Pinpoint the cell where the given text exists, returning its (X, Y) midpoint coordinate. 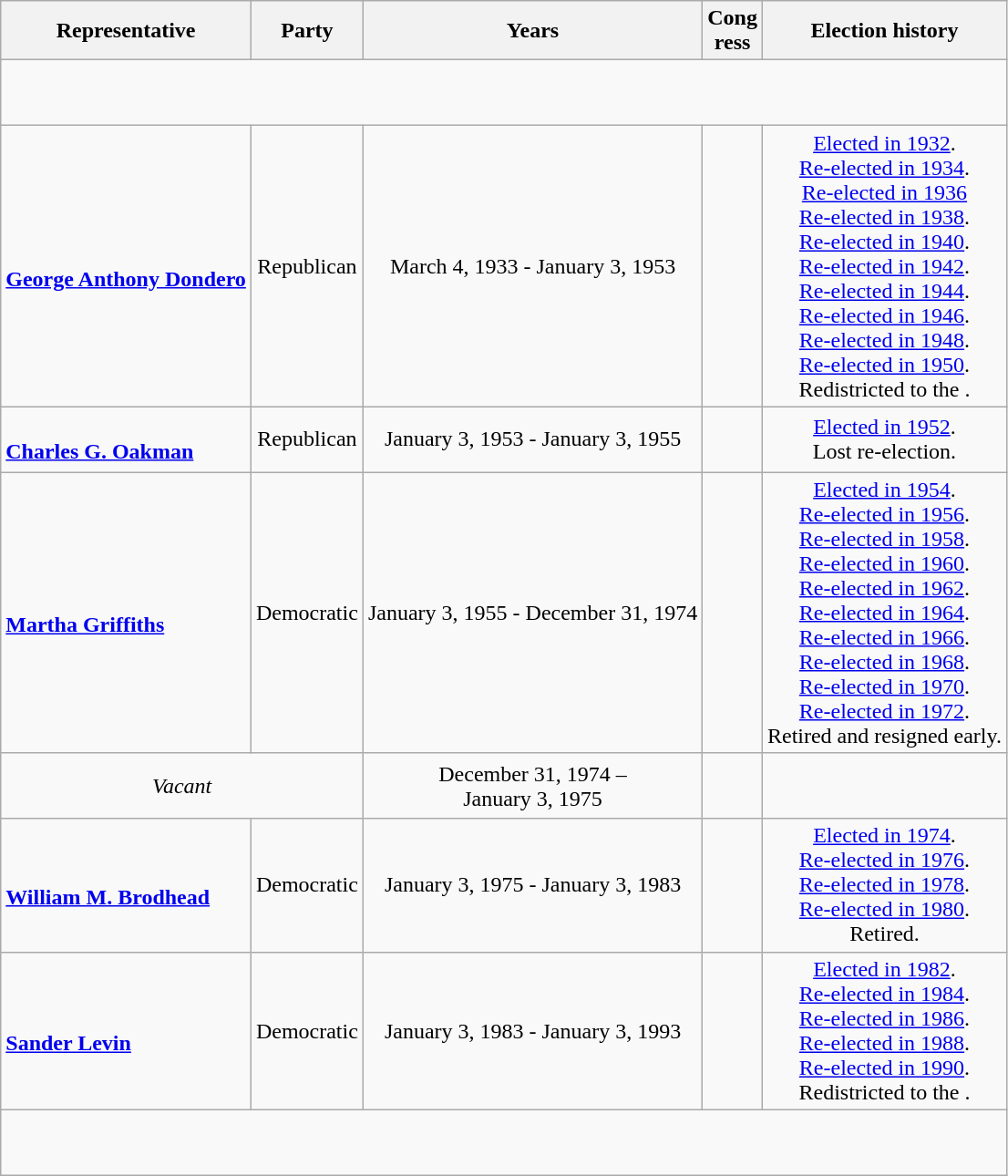
Congress (733, 31)
Charles G. Oakman (126, 439)
Sander Levin (126, 1030)
Party (306, 31)
Elected in 1974.Re-elected in 1976.Re-elected in 1978.Re-elected in 1980.Retired. (884, 885)
January 3, 1975 - January 3, 1983 (532, 885)
Elected in 1952.Lost re-election. (884, 439)
Representative (126, 31)
Election history (884, 31)
Years (532, 31)
December 31, 1974 –January 3, 1975 (532, 786)
March 4, 1933 - January 3, 1953 (532, 266)
January 3, 1983 - January 3, 1993 (532, 1030)
January 3, 1953 - January 3, 1955 (532, 439)
William M. Brodhead (126, 885)
Elected in 1982.Re-elected in 1984.Re-elected in 1986.Re-elected in 1988.Re-elected in 1990.Redistricted to the . (884, 1030)
Vacant (182, 786)
George Anthony Dondero (126, 266)
Martha Griffiths (126, 613)
January 3, 1955 - December 31, 1974 (532, 613)
